Pinpoint the cell where the given text exists, returning its (X, Y) midpoint coordinate. 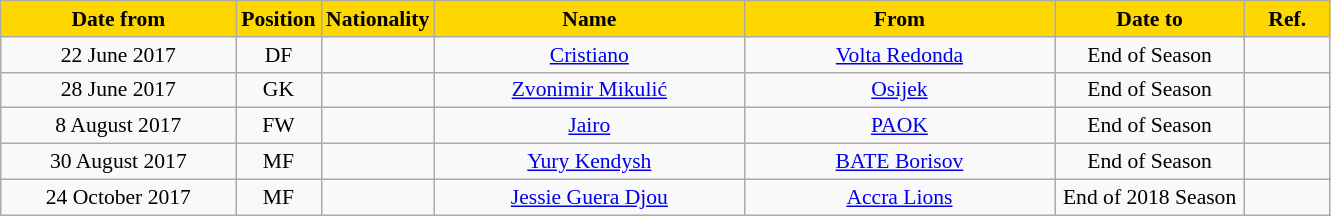
28 June 2017 (118, 90)
Name (589, 19)
Jessie Guera Djou (589, 197)
Date from (118, 19)
Jairo (589, 126)
Ref. (1288, 19)
Accra Lions (899, 197)
Position (278, 19)
From (899, 19)
Nationality (378, 19)
22 June 2017 (118, 55)
Cristiano (589, 55)
Date to (1150, 19)
Osijek (899, 90)
Volta Redonda (899, 55)
End of 2018 Season (1150, 197)
24 October 2017 (118, 197)
DF (278, 55)
8 August 2017 (118, 126)
Yury Kendysh (589, 162)
PAOK (899, 126)
Zvonimir Mikulić (589, 90)
30 August 2017 (118, 162)
BATE Borisov (899, 162)
FW (278, 126)
GK (278, 90)
